Output the (X, Y) coordinate of the center of the cell containing the given text.  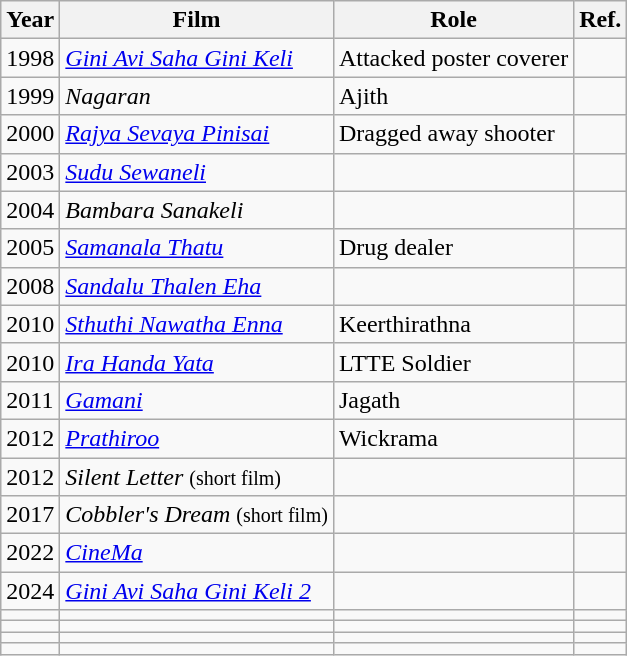
2003 (30, 172)
LTTE Soldier (453, 362)
Cobbler's Dream (short film) (197, 515)
Silent Letter (short film) (197, 477)
Role (453, 20)
2024 (30, 591)
2008 (30, 286)
Drug dealer (453, 248)
CineMa (197, 553)
Attacked poster coverer (453, 58)
1998 (30, 58)
Gamani (197, 400)
2017 (30, 515)
2011 (30, 400)
Sthuthi Nawatha Enna (197, 324)
Samanala Thatu (197, 248)
Year (30, 20)
Ajith (453, 96)
Dragged away shooter (453, 134)
Bambara Sanakeli (197, 210)
Jagath (453, 400)
1999 (30, 96)
Prathiroo (197, 438)
Ira Handa Yata (197, 362)
Keerthirathna (453, 324)
Gini Avi Saha Gini Keli (197, 58)
2022 (30, 553)
2000 (30, 134)
Ref. (600, 20)
Nagaran (197, 96)
Wickrama (453, 438)
Film (197, 20)
Gini Avi Saha Gini Keli 2 (197, 591)
Rajya Sevaya Pinisai (197, 134)
2004 (30, 210)
Sudu Sewaneli (197, 172)
Sandalu Thalen Eha (197, 286)
2005 (30, 248)
